Pinpoint the cell where the given text exists, returning its (X, Y) midpoint coordinate. 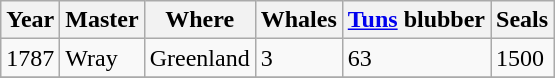
1500 (522, 58)
Tuns blubber (416, 20)
Wray (102, 58)
Year (30, 20)
Seals (522, 20)
Greenland (200, 58)
3 (298, 58)
63 (416, 58)
1787 (30, 58)
Whales (298, 20)
Where (200, 20)
Master (102, 20)
